For the text-containing cell, return its midpoint in [X, Y] coordinate format. 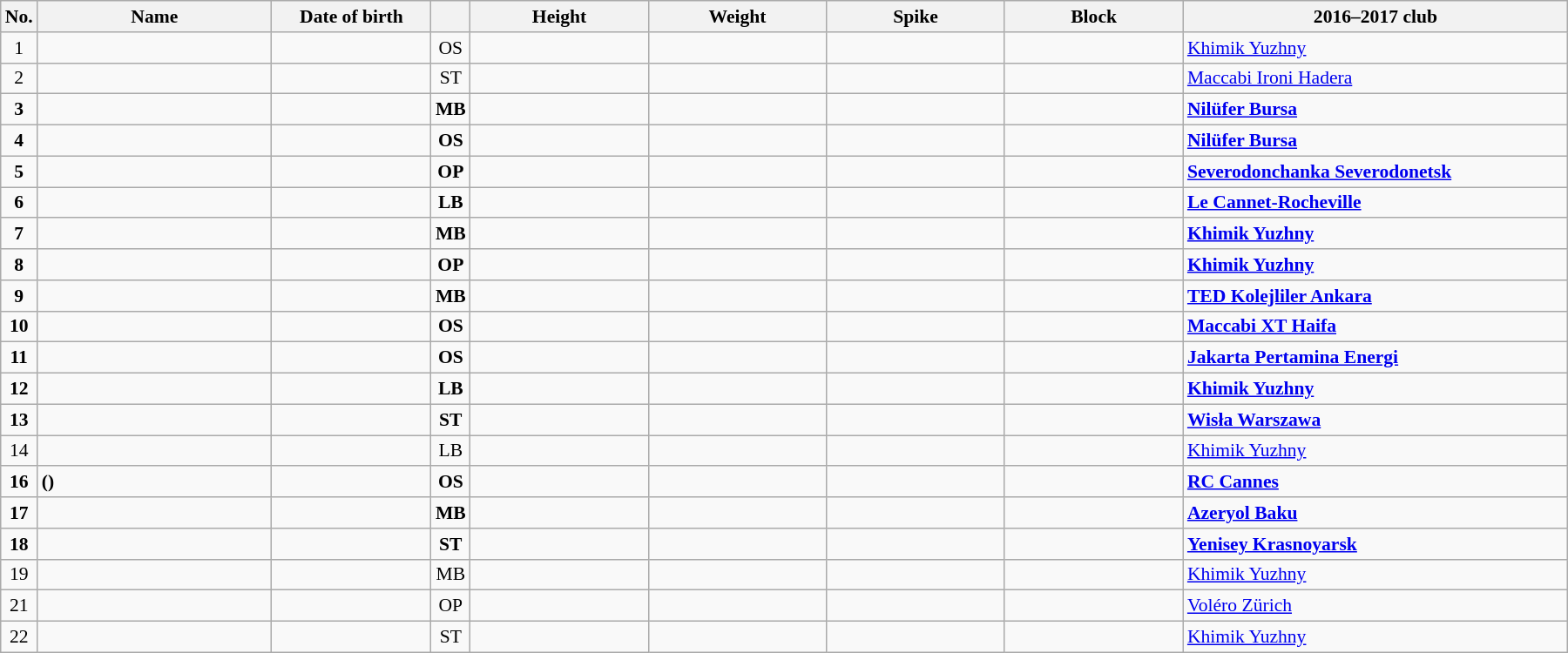
Maccabi Ironi Hadera [1375, 78]
10 [19, 326]
Wisła Warszawa [1375, 420]
1 [19, 48]
Severodonchanka Severodonetsk [1375, 172]
Name [155, 17]
9 [19, 296]
18 [19, 544]
19 [19, 575]
7 [19, 234]
No. [19, 17]
4 [19, 141]
6 [19, 203]
13 [19, 420]
Azeryol Baku [1375, 513]
Spike [916, 17]
() [155, 482]
Le Cannet-Rocheville [1375, 203]
Voléro Zürich [1375, 606]
RC Cannes [1375, 482]
2 [19, 78]
Maccabi XT Haifa [1375, 326]
Weight [737, 17]
8 [19, 265]
2016–2017 club [1375, 17]
Height [559, 17]
21 [19, 606]
3 [19, 110]
Yenisey Krasnoyarsk [1375, 544]
Jakarta Pertamina Energi [1375, 358]
22 [19, 637]
17 [19, 513]
14 [19, 451]
TED Kolejliler Ankara [1375, 296]
Date of birth [352, 17]
16 [19, 482]
5 [19, 172]
11 [19, 358]
Block [1094, 17]
12 [19, 389]
